Return the (x, y) coordinate for the center point of the cell that contains the specified text.  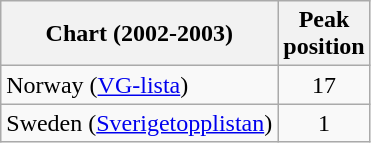
Norway (VG-lista) (140, 85)
Peakposition (324, 34)
Chart (2002-2003) (140, 34)
Sweden (Sverigetopplistan) (140, 123)
1 (324, 123)
17 (324, 85)
